Detect which cell encompasses the target text, then output its [X, Y] center coordinate. 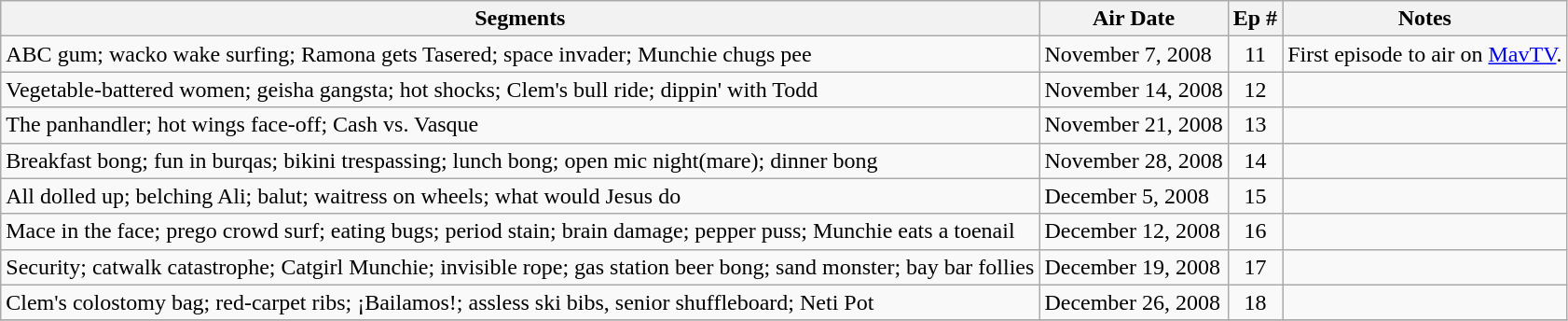
December 5, 2008 [1134, 196]
11 [1255, 54]
16 [1255, 231]
14 [1255, 160]
18 [1255, 302]
17 [1255, 267]
December 12, 2008 [1134, 231]
All dolled up; belching Ali; balut; waitress on wheels; what would Jesus do [520, 196]
13 [1255, 125]
12 [1255, 90]
Mace in the face; prego crowd surf; eating bugs; period stain; brain damage; pepper puss; Munchie eats a toenail [520, 231]
Notes [1424, 19]
December 19, 2008 [1134, 267]
Clem's colostomy bag; red-carpet ribs; ¡Bailamos!; assless ski bibs, senior shuffleboard; Neti Pot [520, 302]
Breakfast bong; fun in burqas; bikini trespassing; lunch bong; open mic night(mare); dinner bong [520, 160]
Security; catwalk catastrophe; Catgirl Munchie; invisible rope; gas station beer bong; sand monster; bay bar follies [520, 267]
ABC gum; wacko wake surfing; Ramona gets Tasered; space invader; Munchie chugs pee [520, 54]
15 [1255, 196]
Air Date [1134, 19]
Segments [520, 19]
Vegetable-battered women; geisha gangsta; hot shocks; Clem's bull ride; dippin' with Todd [520, 90]
November 14, 2008 [1134, 90]
November 21, 2008 [1134, 125]
November 28, 2008 [1134, 160]
The panhandler; hot wings face-off; Cash vs. Vasque [520, 125]
November 7, 2008 [1134, 54]
Ep # [1255, 19]
First episode to air on MavTV. [1424, 54]
December 26, 2008 [1134, 302]
